Determine the [X, Y] coordinate at the center of the cell enclosing the given text.  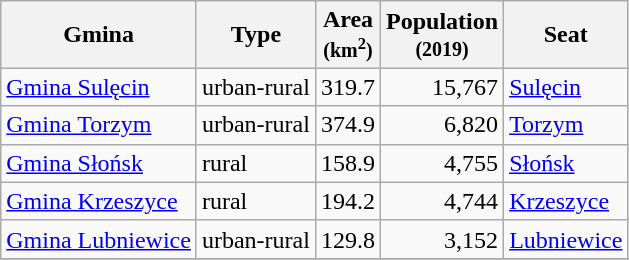
Gmina Słońsk [99, 163]
Gmina Krzeszyce [99, 201]
4,755 [442, 163]
Torzym [566, 125]
Area(km2) [348, 34]
374.9 [348, 125]
Gmina Lubniewice [99, 239]
Gmina Torzym [99, 125]
3,152 [442, 239]
Gmina Sulęcin [99, 87]
319.7 [348, 87]
Type [256, 34]
Gmina [99, 34]
Słońsk [566, 163]
Sulęcin [566, 87]
158.9 [348, 163]
194.2 [348, 201]
15,767 [442, 87]
Population(2019) [442, 34]
4,744 [442, 201]
Lubniewice [566, 239]
Seat [566, 34]
129.8 [348, 239]
6,820 [442, 125]
Krzeszyce [566, 201]
